Pinpoint the cell where the given text exists, returning its (X, Y) midpoint coordinate. 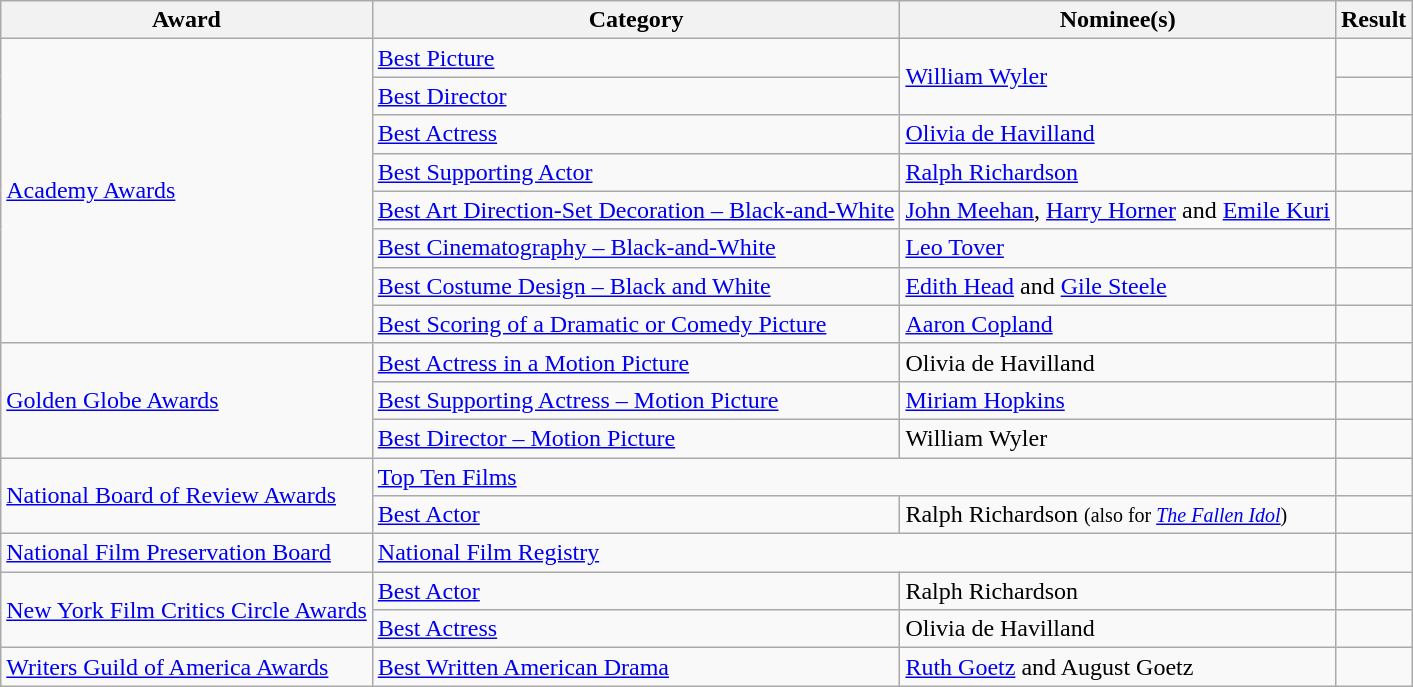
Category (636, 20)
Award (187, 20)
Ralph Richardson (also for The Fallen Idol) (1118, 515)
Leo Tover (1118, 248)
Ruth Goetz and August Goetz (1118, 667)
Best Director (636, 96)
Best Scoring of a Dramatic or Comedy Picture (636, 324)
Academy Awards (187, 191)
Writers Guild of America Awards (187, 667)
John Meehan, Harry Horner and Emile Kuri (1118, 210)
Best Supporting Actor (636, 172)
Edith Head and Gile Steele (1118, 286)
Best Art Direction-Set Decoration – Black-and-White (636, 210)
Result (1373, 20)
Best Director – Motion Picture (636, 438)
National Film Registry (854, 553)
Nominee(s) (1118, 20)
Best Actress in a Motion Picture (636, 362)
Best Cinematography – Black-and-White (636, 248)
Top Ten Films (854, 477)
Aaron Copland (1118, 324)
National Board of Review Awards (187, 496)
Best Costume Design – Black and White (636, 286)
Golden Globe Awards (187, 400)
Miriam Hopkins (1118, 400)
Best Supporting Actress – Motion Picture (636, 400)
Best Written American Drama (636, 667)
Best Picture (636, 58)
National Film Preservation Board (187, 553)
New York Film Critics Circle Awards (187, 610)
